Scan for the cell matching the given text and deliver its [X, Y] coordinate at center. 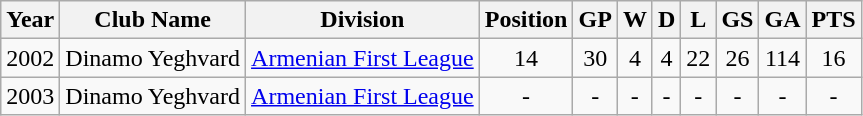
Division [363, 20]
14 [526, 58]
PTS [834, 20]
22 [698, 58]
D [666, 20]
GA [782, 20]
GS [738, 20]
2002 [30, 58]
Club Name [153, 20]
Year [30, 20]
W [634, 20]
26 [738, 58]
GP [595, 20]
2003 [30, 96]
30 [595, 58]
Position [526, 20]
L [698, 20]
114 [782, 58]
16 [834, 58]
